Capture the cell that displays the provided text and extract its [x, y] central coordinate. 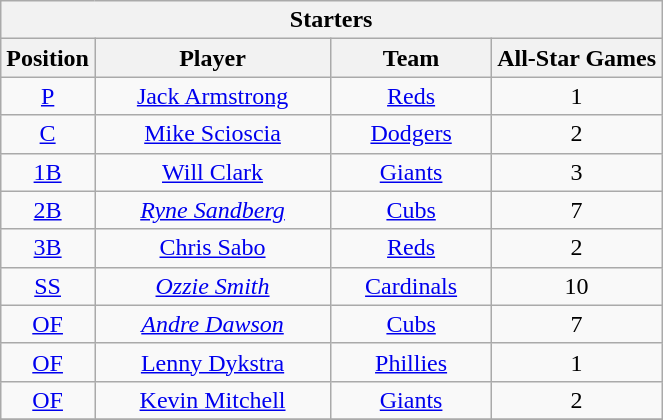
P [48, 96]
3B [48, 248]
3 [577, 172]
Ozzie Smith [212, 286]
Player [212, 58]
Position [48, 58]
Phillies [412, 362]
C [48, 134]
Cardinals [412, 286]
2B [48, 210]
Jack Armstrong [212, 96]
Starters [332, 20]
Ryne Sandberg [212, 210]
Chris Sabo [212, 248]
Andre Dawson [212, 324]
Lenny Dykstra [212, 362]
Dodgers [412, 134]
Mike Scioscia [212, 134]
Will Clark [212, 172]
10 [577, 286]
Team [412, 58]
1B [48, 172]
All-Star Games [577, 58]
SS [48, 286]
Kevin Mitchell [212, 400]
